Find where the given text appears and provide that cell's center as [X, Y] coordinate. 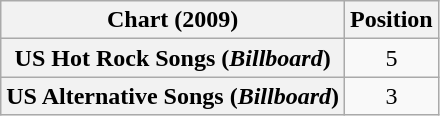
5 [392, 58]
US Alternative Songs (Billboard) [173, 96]
Chart (2009) [173, 20]
Position [392, 20]
3 [392, 96]
US Hot Rock Songs (Billboard) [173, 58]
